Scan for the cell matching the given text and deliver its (x, y) coordinate at center. 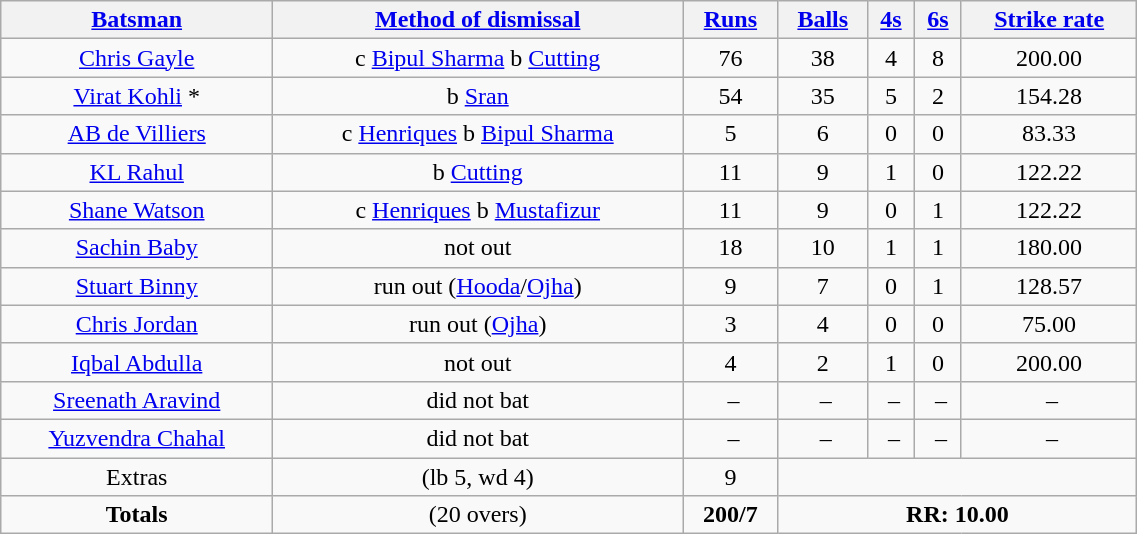
Totals (137, 515)
AB de Villiers (137, 134)
Iqbal Abdulla (137, 362)
Strike rate (1048, 20)
7 (822, 286)
10 (822, 248)
180.00 (1048, 248)
75.00 (1048, 324)
Shane Watson (137, 210)
Chris Gayle (137, 58)
b Sran (478, 96)
35 (822, 96)
4s (890, 20)
6s (938, 20)
Batsman (137, 20)
Extras (137, 477)
RR: 10.00 (958, 515)
Sachin Baby (137, 248)
38 (822, 58)
Virat Kohli * (137, 96)
Sreenath Aravind (137, 400)
(lb 5, wd 4) (478, 477)
run out (Ojha) (478, 324)
b Cutting (478, 172)
Stuart Binny (137, 286)
154.28 (1048, 96)
76 (730, 58)
18 (730, 248)
Yuzvendra Chahal (137, 438)
200/7 (730, 515)
3 (730, 324)
8 (938, 58)
Balls (822, 20)
6 (822, 134)
Method of dismissal (478, 20)
(20 overs) (478, 515)
c Henriques b Bipul Sharma (478, 134)
run out (Hooda/Ojha) (478, 286)
83.33 (1048, 134)
Runs (730, 20)
128.57 (1048, 286)
54 (730, 96)
KL Rahul (137, 172)
c Bipul Sharma b Cutting (478, 58)
Chris Jordan (137, 324)
c Henriques b Mustafizur (478, 210)
